Find where the given text appears and provide that cell's center as [x, y] coordinate. 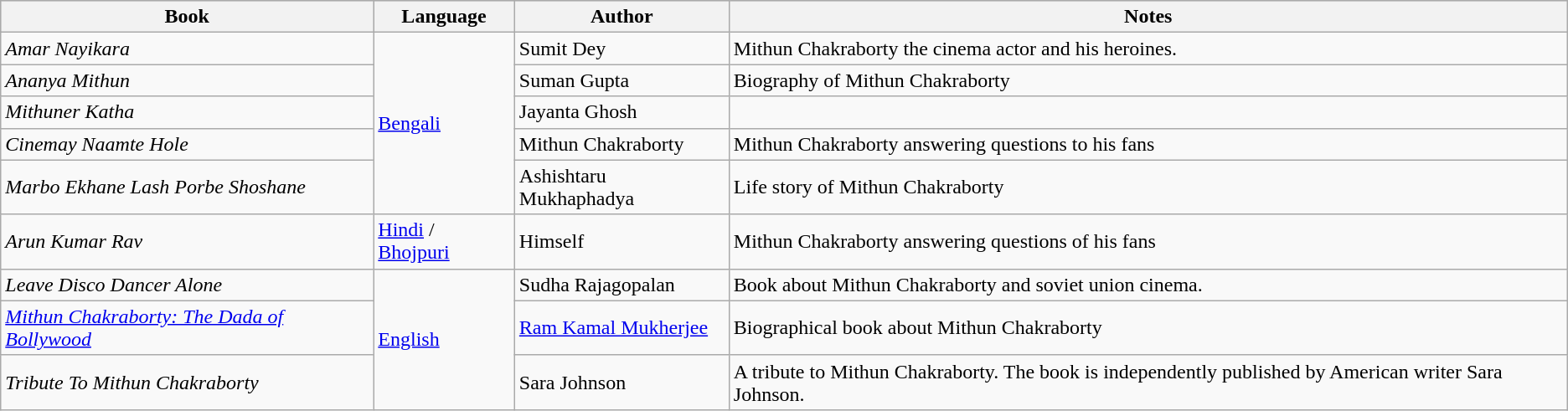
Suman Gupta [622, 80]
Sara Johnson [622, 382]
Arun Kumar Rav [188, 241]
Life story of Mithun Chakraborty [1148, 188]
English [444, 339]
Jayanta Ghosh [622, 112]
A tribute to Mithun Chakraborty. The book is independently published by American writer Sara Johnson. [1148, 382]
Leave Disco Dancer Alone [188, 285]
Himself [622, 241]
Bengali [444, 124]
Ananya Mithun [188, 80]
Mithun Chakraborty answering questions of his fans [1148, 241]
Book [188, 17]
Ram Kamal Mukherjee [622, 328]
Amar Nayikara [188, 49]
Notes [1148, 17]
Sumit Dey [622, 49]
Mithun Chakraborty the cinema actor and his heroines. [1148, 49]
Biography of Mithun Chakraborty [1148, 80]
Biographical book about Mithun Chakraborty [1148, 328]
Ashishtaru Mukhaphadya [622, 188]
Mithun Chakraborty: The Dada of Bollywood [188, 328]
Book about Mithun Chakraborty and soviet union cinema. [1148, 285]
Mithuner Katha [188, 112]
Mithun Chakraborty answering questions to his fans [1148, 144]
Mithun Chakraborty [622, 144]
Author [622, 17]
Tribute To Mithun Chakraborty [188, 382]
Sudha Rajagopalan [622, 285]
Language [444, 17]
Cinemay Naamte Hole [188, 144]
Hindi / Bhojpuri [444, 241]
Marbo Ekhane Lash Porbe Shoshane [188, 188]
